Detect which cell encompasses the target text, then output its [X, Y] center coordinate. 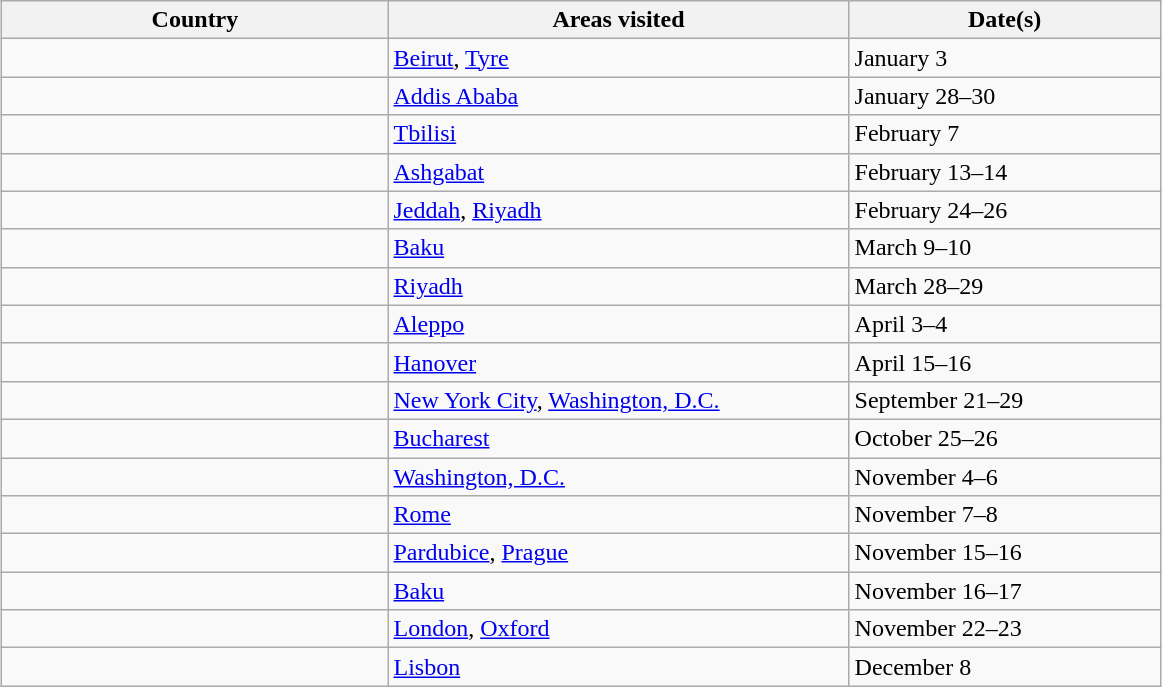
December 8 [1004, 667]
April 15–16 [1004, 362]
London, Oxford [618, 629]
Hanover [618, 362]
February 24–26 [1004, 210]
March 28–29 [1004, 286]
January 3 [1004, 58]
October 25–26 [1004, 438]
Jeddah, Riyadh [618, 210]
Beirut, Tyre [618, 58]
November 7–8 [1004, 515]
Date(s) [1004, 20]
March 9–10 [1004, 248]
Aleppo [618, 324]
Rome [618, 515]
November 22–23 [1004, 629]
November 15–16 [1004, 553]
September 21–29 [1004, 400]
April 3–4 [1004, 324]
Country [195, 20]
Riyadh [618, 286]
November 4–6 [1004, 477]
February 7 [1004, 134]
Washington, D.C. [618, 477]
February 13–14 [1004, 172]
Ashgabat [618, 172]
January 28–30 [1004, 96]
New York City, Washington, D.C. [618, 400]
November 16–17 [1004, 591]
Lisbon [618, 667]
Pardubice, Prague [618, 553]
Areas visited [618, 20]
Bucharest [618, 438]
Addis Ababa [618, 96]
Tbilisi [618, 134]
